Detect which cell encompasses the target text, then output its [x, y] center coordinate. 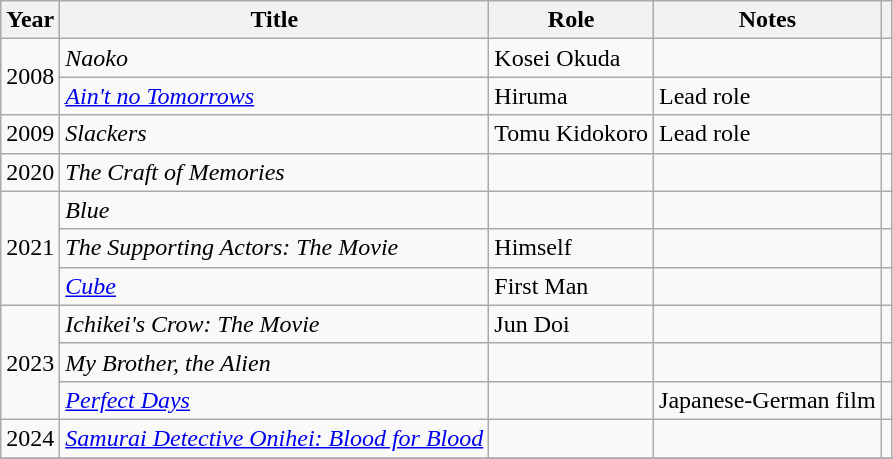
2021 [30, 248]
Jun Doi [572, 324]
Himself [572, 248]
Ain't no Tomorrows [274, 96]
Samurai Detective Onihei: Blood for Blood [274, 438]
Title [274, 20]
2023 [30, 362]
Blue [274, 210]
The Supporting Actors: The Movie [274, 248]
Notes [768, 20]
Hiruma [572, 96]
Naoko [274, 58]
My Brother, the Alien [274, 362]
First Man [572, 286]
2020 [30, 172]
Cube [274, 286]
Slackers [274, 134]
The Craft of Memories [274, 172]
Japanese-German film [768, 400]
2008 [30, 77]
Role [572, 20]
Ichikei's Crow: The Movie [274, 324]
2009 [30, 134]
Perfect Days [274, 400]
Tomu Kidokoro [572, 134]
2024 [30, 438]
Year [30, 20]
Kosei Okuda [572, 58]
